From the cell containing the given text, extract its center point as [X, Y] coordinate. 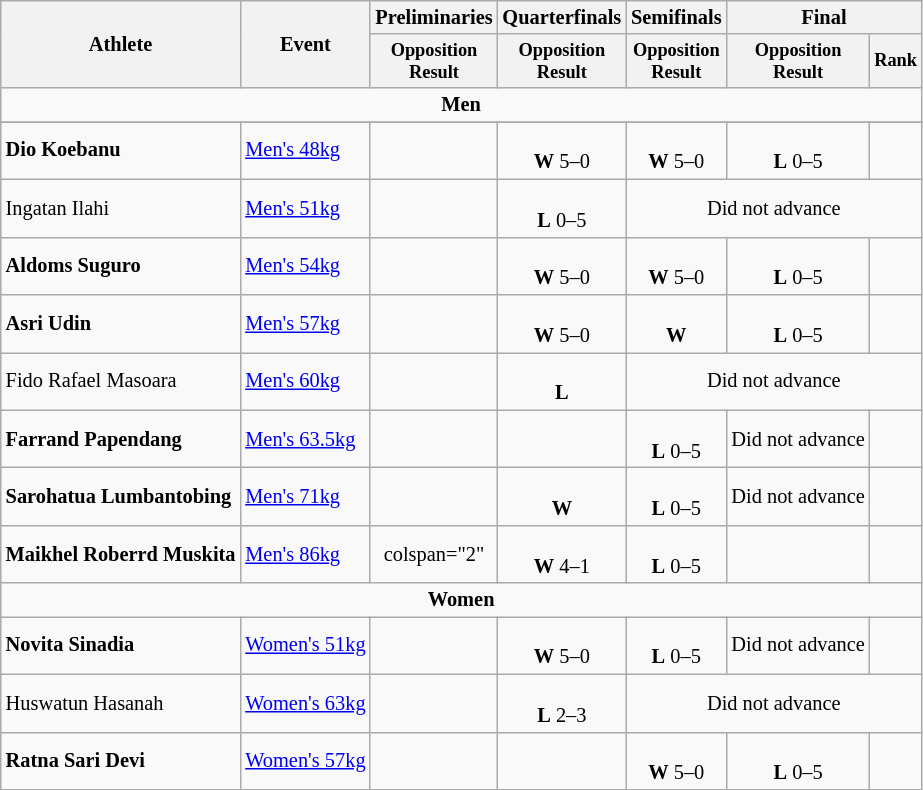
Final [824, 17]
W 4–1 [562, 554]
Athlete [121, 44]
Semifinals [676, 17]
Huswatun Hasanah [121, 703]
Sarohatua Lumbantobing [121, 496]
L 2–3 [562, 703]
Women's 57kg [305, 761]
Women's 63kg [305, 703]
Fido Rafael Masoara [121, 381]
Men's 86kg [305, 554]
Ingatan Ilahi [121, 208]
Preliminaries [434, 17]
Women [462, 600]
Asri Udin [121, 323]
Ratna Sari Devi [121, 761]
Aldoms Suguro [121, 266]
Dio Koebanu [121, 150]
Farrand Papendang [121, 439]
Men's 48kg [305, 150]
Men's 54kg [305, 266]
Novita Sinadia [121, 645]
Men's 51kg [305, 208]
Men [462, 105]
L [562, 381]
colspan="2" [434, 554]
Men's 71kg [305, 496]
Men's 63.5kg [305, 439]
Event [305, 44]
Quarterfinals [562, 17]
Rank [896, 61]
Women's 51kg [305, 645]
Men's 57kg [305, 323]
Maikhel Roberrd Muskita [121, 554]
Men's 60kg [305, 381]
